From the cell containing the given text, extract its center point as [x, y] coordinate. 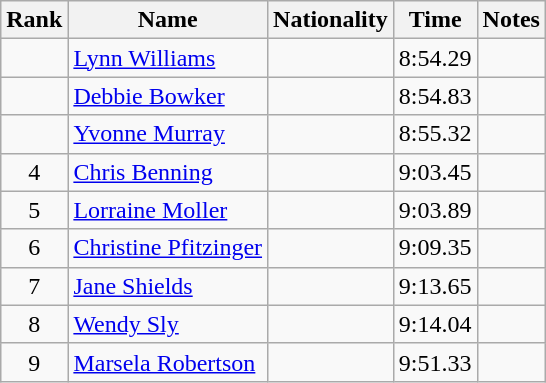
8 [34, 324]
9:03.89 [435, 210]
Time [435, 20]
8:55.32 [435, 134]
Yvonne Murray [168, 134]
9:14.04 [435, 324]
6 [34, 248]
Marsela Robertson [168, 362]
Name [168, 20]
Lorraine Moller [168, 210]
Chris Benning [168, 172]
9:03.45 [435, 172]
5 [34, 210]
8:54.83 [435, 96]
Jane Shields [168, 286]
Lynn Williams [168, 58]
4 [34, 172]
Nationality [331, 20]
7 [34, 286]
9:09.35 [435, 248]
Rank [34, 20]
Wendy Sly [168, 324]
Debbie Bowker [168, 96]
Christine Pfitzinger [168, 248]
9:51.33 [435, 362]
9:13.65 [435, 286]
9 [34, 362]
8:54.29 [435, 58]
Notes [511, 20]
